Output the (x, y) coordinate of the center of the cell containing the given text.  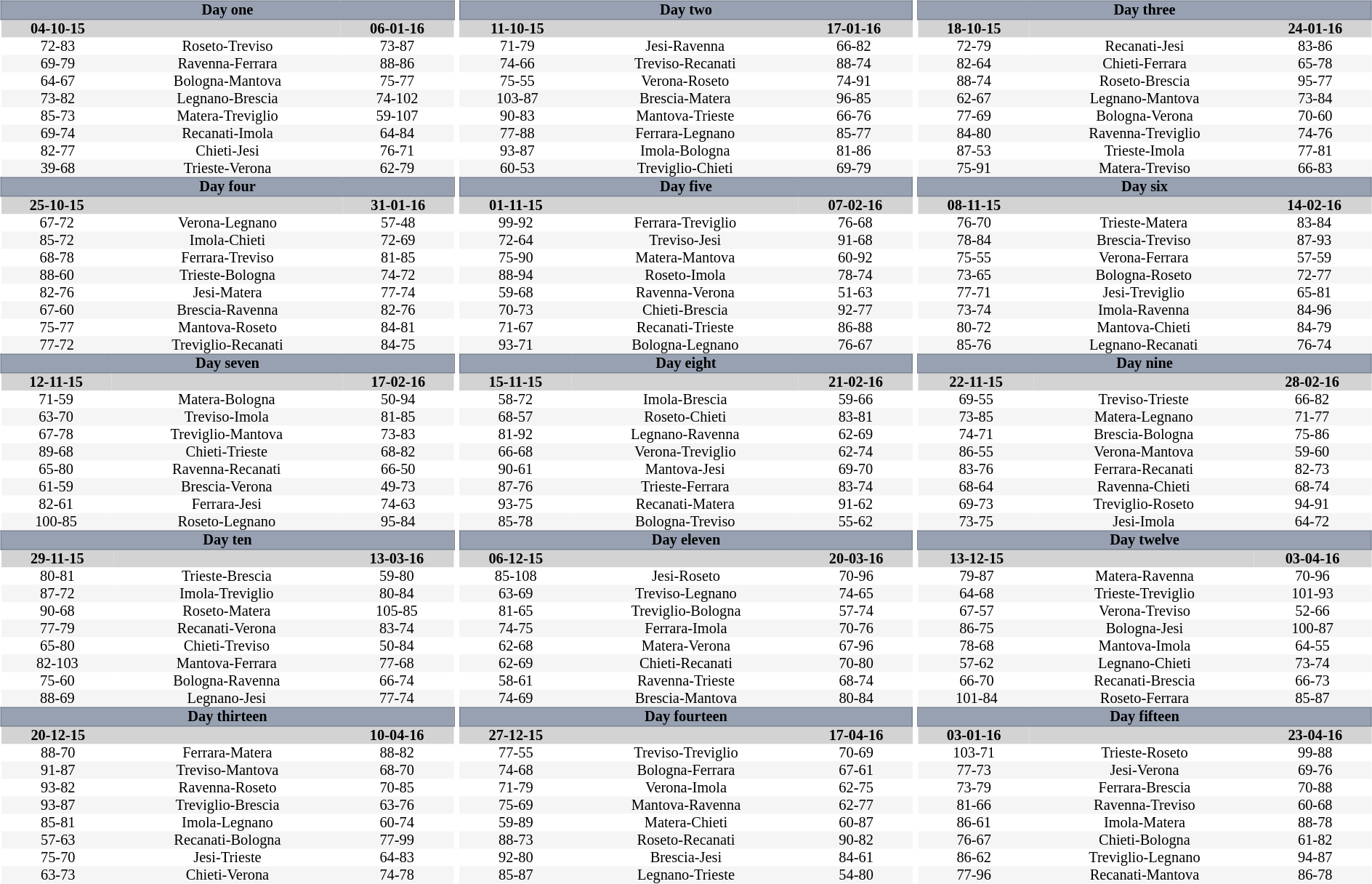
54-80 (856, 875)
Verona-Treviso (1145, 611)
Bologna-Ravenna (227, 680)
Brescia-Ravenna (227, 310)
Ferrara-Jesi (227, 505)
Brescia-Treviso (1144, 240)
70-69 (856, 753)
87-72 (57, 593)
74-75 (516, 628)
85-77 (854, 134)
75-60 (57, 680)
100-87 (1312, 628)
101-84 (977, 698)
Ferrara-Imola (686, 628)
79-87 (977, 576)
85-108 (516, 576)
69-55 (976, 400)
Roseto-Ferrara (1145, 698)
Bologna-Mantova (228, 81)
Imola-Bologna (685, 151)
91-68 (855, 240)
18-10-15 (974, 29)
51-63 (855, 292)
75-70 (58, 858)
74-68 (516, 771)
93-82 (58, 788)
81-86 (854, 151)
60-92 (855, 257)
Verona-Legnano (227, 222)
89-68 (56, 452)
83-76 (976, 470)
77-68 (397, 663)
78-74 (855, 275)
Trieste-Brescia (227, 576)
63-76 (397, 805)
59-80 (397, 576)
Matera-Ravenna (1145, 576)
73-87 (397, 47)
68-57 (515, 417)
68-78 (57, 257)
07-02-16 (855, 205)
Bologna-Treviso (685, 522)
23-04-16 (1315, 736)
69-74 (57, 134)
13-12-15 (977, 558)
Matera-Chieti (686, 823)
82-73 (1312, 470)
68-70 (397, 771)
78-68 (977, 646)
13-03-16 (397, 558)
39-68 (57, 169)
Mantova-Ferrara (227, 663)
103-71 (974, 753)
92-80 (516, 858)
90-82 (856, 840)
17-02-16 (398, 382)
57-59 (1314, 257)
Verona-Treviglio (685, 452)
88-86 (397, 64)
62-75 (856, 788)
67-61 (856, 771)
Day fifteen (1145, 717)
04-10-15 (57, 29)
Chieti-Ferrara (1145, 64)
Recanati-Trieste (685, 327)
Day three (1145, 10)
86-88 (855, 327)
Chieti-Brescia (685, 310)
Legnano-Brescia (228, 99)
Chieti-Jesi (228, 151)
72-77 (1314, 275)
88-78 (1315, 823)
76-70 (974, 222)
87-53 (974, 151)
Treviglio-Chieti (685, 169)
74-65 (856, 593)
74-91 (854, 81)
72-83 (57, 47)
Legnano-Ravenna (685, 435)
08-11-15 (974, 205)
Recanati-Jesi (1145, 47)
01-11-15 (516, 205)
69-76 (1315, 771)
62-74 (855, 452)
Jesi-Treviglio (1144, 292)
Recanati-Mantova (1145, 875)
64-83 (397, 858)
Jesi-Matera (227, 292)
Day one (227, 10)
57-62 (977, 663)
Roseto-Imola (685, 275)
94-91 (1312, 505)
77-69 (974, 116)
85-73 (57, 116)
101-93 (1312, 593)
70-85 (397, 788)
Verona-Roseto (685, 81)
Recanati-Imola (228, 134)
72-79 (974, 47)
80-72 (974, 327)
Imola-Matera (1145, 823)
Ferrara-Matera (227, 753)
Brescia-Mantova (686, 698)
57-63 (58, 840)
Chieti-Trieste (227, 452)
Jesi-Trieste (227, 858)
95-77 (1315, 81)
Matera-Treviso (1145, 169)
82-103 (57, 663)
20-03-16 (856, 558)
70-76 (856, 628)
15-11-15 (515, 382)
Ravenna-Verona (685, 292)
70-80 (856, 663)
74-71 (976, 435)
63-73 (58, 875)
Day six (1145, 187)
Mantova-Trieste (685, 116)
94-87 (1315, 858)
83-84 (1314, 222)
82-61 (56, 505)
73-83 (398, 435)
77-55 (516, 753)
77-79 (57, 628)
03-04-16 (1312, 558)
29-11-15 (57, 558)
66-50 (398, 470)
Roseto-Recanati (686, 840)
Day fourteen (686, 717)
75-69 (516, 805)
90-68 (57, 611)
Imola-Treviglio (227, 593)
84-75 (398, 345)
Treviso-Treviglio (686, 753)
Treviso-Recanati (685, 64)
64-55 (1312, 646)
Recanati-Brescia (1145, 680)
Imola-Legnano (227, 823)
86-61 (974, 823)
Ravenna-Ferrara (228, 64)
66-70 (977, 680)
71-59 (56, 400)
91-87 (58, 771)
50-94 (398, 400)
57-48 (398, 222)
Day four (227, 187)
Treviso-Legnano (686, 593)
85-76 (974, 345)
27-12-15 (516, 736)
Trieste-Treviglio (1145, 593)
84-96 (1314, 310)
06-12-15 (516, 558)
75-86 (1312, 435)
21-02-16 (855, 382)
69-73 (976, 505)
Verona-Ferrara (1144, 257)
Bologna-Jesi (1145, 628)
Matera-Verona (686, 646)
74-72 (398, 275)
Trieste-Imola (1145, 151)
Matera-Treviglio (228, 116)
96-85 (854, 99)
60-74 (397, 823)
74-78 (397, 875)
Day twelve (1145, 540)
Trieste-Ferrara (685, 487)
Imola-Chieti (227, 240)
73-65 (974, 275)
Bologna-Roseto (1144, 275)
77-81 (1315, 151)
105-85 (397, 611)
20-12-15 (58, 736)
Ravenna-Recanati (227, 470)
Mantova-Chieti (1144, 327)
Day nine (1145, 363)
61-82 (1315, 840)
Imola-Brescia (685, 400)
84-79 (1314, 327)
88-69 (57, 698)
67-72 (57, 222)
68-82 (398, 452)
14-02-16 (1314, 205)
Bologna-Ferrara (686, 771)
99-92 (516, 222)
25-10-15 (57, 205)
Chieti-Verona (227, 875)
62-79 (397, 169)
Roseto-Legnano (227, 522)
Verona-Imola (686, 788)
88-82 (397, 753)
22-11-15 (976, 382)
59-107 (397, 116)
Jesi-Imola (1144, 522)
85-81 (58, 823)
24-01-16 (1315, 29)
Treviglio-Legnano (1145, 858)
Brescia-Matera (685, 99)
Imola-Ravenna (1144, 310)
100-85 (56, 522)
Ferrara-Treviglio (685, 222)
66-68 (515, 452)
72-64 (516, 240)
Mantova-Roseto (227, 327)
84-80 (974, 134)
12-11-15 (56, 382)
Jesi-Verona (1145, 771)
Day ten (227, 540)
Chieti-Treviso (227, 646)
76-71 (397, 151)
74-69 (516, 698)
50-84 (397, 646)
85-72 (57, 240)
91-62 (855, 505)
83-86 (1315, 47)
67-78 (56, 435)
Ferrara-Treviso (227, 257)
Day thirteen (227, 717)
Trieste-Matera (1144, 222)
58-61 (516, 680)
Ferrara-Legnano (685, 134)
Matera-Legnano (1144, 417)
Day two (686, 10)
Legnano-Trieste (686, 875)
Jesi-Roseto (686, 576)
93-75 (515, 505)
84-81 (398, 327)
Treviso-Jesi (685, 240)
71-67 (516, 327)
86-78 (1315, 875)
Treviso-Imola (227, 417)
90-83 (517, 116)
Mantova-Ravenna (686, 805)
66-73 (1312, 680)
Roseto-Chieti (685, 417)
73-85 (976, 417)
81-66 (974, 805)
65-78 (1315, 64)
66-74 (397, 680)
Legnano-Recanati (1144, 345)
74-63 (398, 505)
85-78 (515, 522)
67-60 (57, 310)
70-60 (1315, 116)
88-60 (57, 275)
82-64 (974, 64)
95-84 (398, 522)
Recanati-Bologna (227, 840)
73-84 (1315, 99)
99-88 (1315, 753)
Jesi-Ravenna (685, 47)
64-84 (397, 134)
62-68 (516, 646)
69-70 (855, 470)
Ravenna-Chieti (1144, 487)
55-62 (855, 522)
77-71 (974, 292)
Chieti-Bologna (1145, 840)
77-96 (974, 875)
70-73 (516, 310)
Treviglio-Roseto (1144, 505)
Chieti-Recanati (686, 663)
88-94 (516, 275)
74-102 (397, 99)
88-70 (58, 753)
68-64 (976, 487)
Day five (686, 187)
10-04-16 (397, 736)
60-53 (517, 169)
63-70 (56, 417)
Roseto-Treviso (228, 47)
62-77 (856, 805)
Bologna-Verona (1145, 116)
74-66 (517, 64)
60-68 (1315, 805)
81-65 (516, 611)
52-66 (1312, 611)
Ravenna-Treviglio (1145, 134)
Treviglio-Mantova (227, 435)
Trieste-Bologna (227, 275)
11-10-15 (517, 29)
67-96 (856, 646)
Roseto-Matera (227, 611)
73-79 (974, 788)
76-74 (1314, 345)
Matera-Mantova (685, 257)
Mantova-Imola (1145, 646)
Legnano-Jesi (227, 698)
Treviso-Mantova (227, 771)
Trieste-Roseto (1145, 753)
92-77 (855, 310)
76-68 (855, 222)
86-55 (976, 452)
Trieste-Verona (228, 169)
17-04-16 (856, 736)
66-83 (1315, 169)
Treviglio-Brescia (227, 805)
64-67 (57, 81)
Legnano-Mantova (1145, 99)
82-77 (57, 151)
87-93 (1314, 240)
Treviso-Trieste (1144, 400)
03-01-16 (974, 736)
59-60 (1312, 452)
73-82 (57, 99)
66-76 (854, 116)
59-68 (516, 292)
77-99 (397, 840)
60-87 (856, 823)
Day eleven (686, 540)
90-61 (515, 470)
Matera-Bologna (227, 400)
77-72 (57, 345)
83-81 (855, 417)
71-77 (1312, 417)
Recanati-Matera (685, 505)
17-01-16 (854, 29)
93-71 (516, 345)
73-75 (976, 522)
75-91 (974, 169)
31-01-16 (398, 205)
74-76 (1315, 134)
62-67 (974, 99)
Bologna-Legnano (685, 345)
63-69 (516, 593)
Ferrara-Recanati (1144, 470)
57-74 (856, 611)
Brescia-Jesi (686, 858)
72-69 (398, 240)
77-88 (517, 134)
75-90 (516, 257)
65-81 (1314, 292)
67-57 (977, 611)
06-01-16 (397, 29)
61-59 (56, 487)
Treviglio-Bologna (686, 611)
88-73 (516, 840)
Treviglio-Recanati (227, 345)
64-68 (977, 593)
49-73 (398, 487)
Roseto-Brescia (1145, 81)
Brescia-Verona (227, 487)
Day seven (227, 363)
87-76 (515, 487)
Ravenna-Roseto (227, 788)
Ferrara-Brescia (1145, 788)
80-81 (57, 576)
58-72 (515, 400)
Ravenna-Treviso (1145, 805)
Brescia-Bologna (1144, 435)
78-84 (974, 240)
59-66 (855, 400)
Day eight (686, 363)
28-02-16 (1312, 382)
Ravenna-Trieste (686, 680)
84-61 (856, 858)
64-72 (1312, 522)
77-73 (974, 771)
59-89 (516, 823)
Verona-Mantova (1144, 452)
103-87 (517, 99)
86-75 (977, 628)
70-88 (1315, 788)
Mantova-Jesi (685, 470)
86-62 (974, 858)
Recanati-Verona (227, 628)
81-92 (515, 435)
Legnano-Chieti (1145, 663)
